Provide the [X, Y] coordinate of the cell's center where the given text is located.  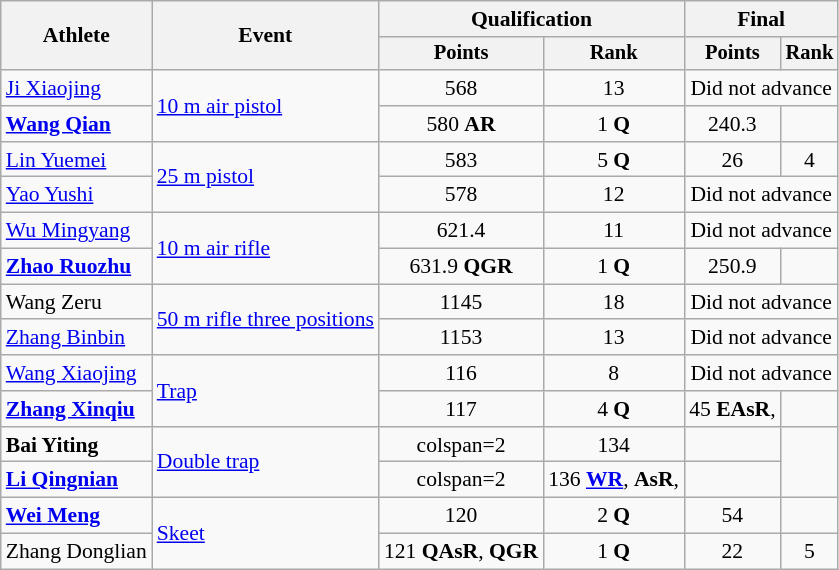
Wu Mingyang [76, 231]
50 m rifle three positions [266, 320]
583 [461, 160]
Zhang Xinqiu [76, 409]
Final [761, 19]
Skeet [266, 534]
Double trap [266, 462]
Event [266, 36]
25 m pistol [266, 178]
18 [614, 302]
240.3 [732, 124]
4 [810, 160]
11 [614, 231]
Bai Yiting [76, 445]
Wei Meng [76, 516]
10 m air pistol [266, 106]
54 [732, 516]
Ji Xiaojing [76, 88]
45 EAsR, [732, 409]
8 [614, 373]
26 [732, 160]
Zhang Donglian [76, 552]
Trap [266, 390]
120 [461, 516]
22 [732, 552]
Zhao Ruozhu [76, 267]
12 [614, 195]
621.4 [461, 231]
117 [461, 409]
1145 [461, 302]
1153 [461, 338]
Wang Zeru [76, 302]
Lin Yuemei [76, 160]
116 [461, 373]
568 [461, 88]
Li Qingnian [76, 480]
Yao Yushi [76, 195]
Qualification [532, 19]
580 AR [461, 124]
Athlete [76, 36]
2 Q [614, 516]
5 [810, 552]
134 [614, 445]
Wang Qian [76, 124]
Zhang Binbin [76, 338]
631.9 QGR [461, 267]
578 [461, 195]
4 Q [614, 409]
136 WR, AsR, [614, 480]
121 QAsR, QGR [461, 552]
10 m air rifle [266, 248]
5 Q [614, 160]
250.9 [732, 267]
Wang Xiaojing [76, 373]
